Capture the cell that displays the provided text and extract its [X, Y] central coordinate. 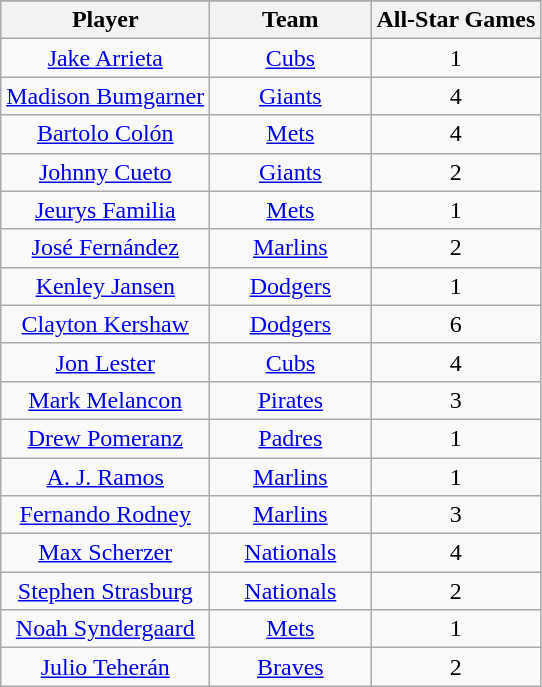
Drew Pomeranz [106, 438]
Kenley Jansen [106, 286]
Jake Arrieta [106, 58]
José Fernández [106, 248]
Player [106, 20]
Pirates [290, 400]
Stephen Strasburg [106, 591]
A. J. Ramos [106, 477]
Max Scherzer [106, 553]
Johnny Cueto [106, 172]
Padres [290, 438]
Jeurys Familia [106, 210]
All-Star Games [456, 20]
Julio Teherán [106, 667]
Clayton Kershaw [106, 324]
Team [290, 20]
Braves [290, 667]
Mark Melancon [106, 400]
Jon Lester [106, 362]
Noah Syndergaard [106, 629]
Fernando Rodney [106, 515]
Bartolo Colón [106, 134]
Madison Bumgarner [106, 96]
6 [456, 324]
